Locate the cell with the specified text and output its (X, Y) center coordinate. 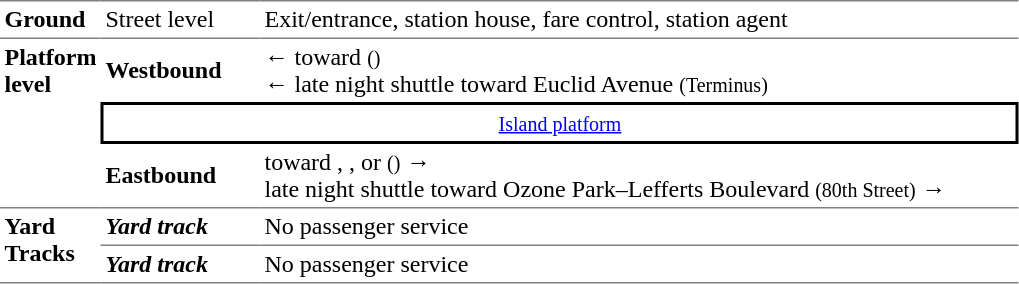
toward , , or () → late night shuttle toward Ozone Park–Lefferts Boulevard (80th Street) → (640, 176)
Island platform (560, 123)
Eastbound (180, 176)
Exit/entrance, station house, fare control, station agent (640, 19)
Yard Tracks (50, 246)
Platform level (50, 124)
Westbound (180, 70)
Street level (180, 19)
Ground (50, 19)
← toward ()← late night shuttle toward Euclid Avenue (Terminus) (640, 70)
